Return the [X, Y] coordinate for the center point of the cell that contains the specified text.  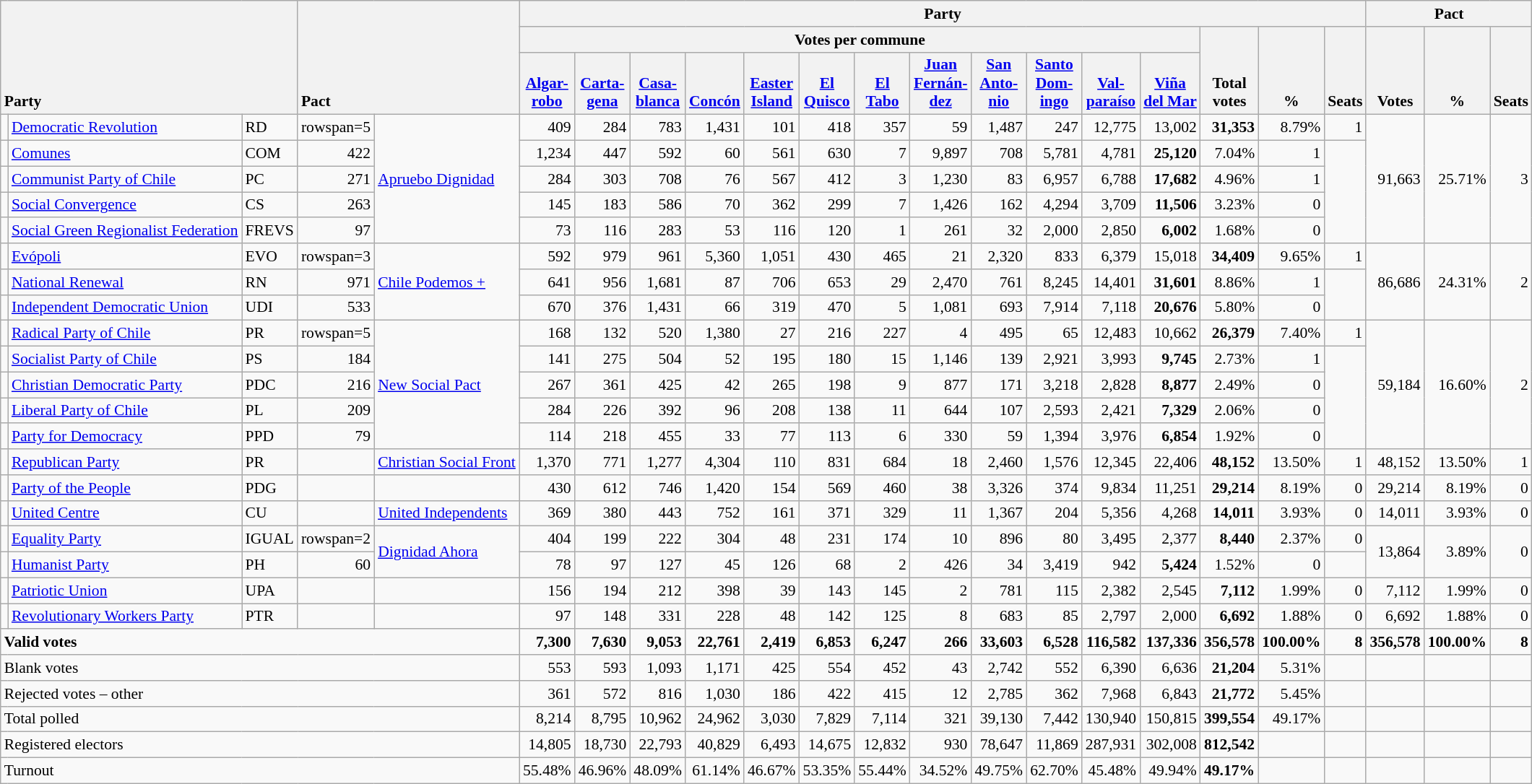
266 [940, 643]
3,419 [1055, 565]
126 [771, 565]
1.68% [1229, 231]
Comunes [125, 154]
143 [828, 591]
1,394 [1055, 437]
PDG [270, 488]
3,326 [998, 488]
329 [883, 513]
7,630 [602, 643]
174 [883, 539]
209 [336, 411]
114 [548, 437]
7,914 [1055, 308]
PH [270, 565]
150,815 [1170, 719]
9 [883, 385]
107 [998, 411]
Evópoli [125, 256]
8,214 [548, 719]
18 [940, 462]
3,218 [1055, 385]
8,877 [1170, 385]
971 [336, 282]
Turnout [260, 771]
Socialist Party of Chile [125, 360]
53 [715, 231]
684 [883, 462]
271 [336, 179]
Chile Podemos + [446, 282]
116,582 [1111, 643]
25.71% [1458, 179]
2,419 [771, 643]
127 [657, 565]
1,230 [940, 179]
4 [940, 334]
9,897 [940, 154]
520 [657, 334]
PPD [270, 437]
302,008 [1170, 745]
247 [1055, 128]
FREVS [270, 231]
UDI [270, 308]
287,931 [1111, 745]
4.96% [1229, 179]
2,470 [940, 282]
20,676 [1170, 308]
156 [548, 591]
Equality Party [125, 539]
979 [602, 256]
rowspan=3 [336, 256]
641 [548, 282]
16.60% [1458, 385]
27 [771, 334]
7,829 [828, 719]
43 [940, 668]
2.37% [1291, 539]
29 [883, 282]
299 [828, 205]
Dignidad Ahora [446, 552]
495 [998, 334]
1,081 [940, 308]
12,832 [883, 745]
1.52% [1229, 565]
21 [940, 256]
303 [602, 179]
781 [998, 591]
2.73% [1229, 360]
Votes per commune [860, 40]
7,118 [1111, 308]
Social Convergence [125, 205]
49.75% [998, 771]
1,171 [715, 668]
1,576 [1055, 462]
110 [771, 462]
761 [998, 282]
2.49% [1229, 385]
Republican Party [125, 462]
77 [771, 437]
12,483 [1111, 334]
14,401 [1111, 282]
48.09% [657, 771]
76 [715, 179]
24.31% [1458, 282]
70 [715, 205]
142 [828, 617]
31,353 [1229, 128]
SanAnto-nio [998, 84]
Christian Democratic Party [125, 385]
222 [657, 539]
693 [998, 308]
Total polled [260, 719]
130,940 [1111, 719]
Social Green Regionalist Federation [125, 231]
812,542 [1229, 745]
79 [336, 437]
137,336 [1170, 643]
6,843 [1170, 694]
561 [771, 154]
14,675 [828, 745]
Carta-gena [602, 84]
80 [1055, 539]
PDC [270, 385]
6,854 [1170, 437]
New Social Pact [446, 385]
Independent Democratic Union [125, 308]
956 [602, 282]
ElQuisco [828, 84]
644 [940, 411]
12,345 [1111, 462]
6,788 [1111, 179]
3.23% [1229, 205]
Rejected votes – other [260, 694]
392 [657, 411]
22,793 [657, 745]
91,663 [1395, 179]
470 [828, 308]
12,775 [1111, 128]
161 [771, 513]
Liberal Party of Chile [125, 411]
415 [883, 694]
18,730 [602, 745]
6,390 [1111, 668]
2,850 [1111, 231]
5,356 [1111, 513]
52 [715, 360]
412 [828, 179]
141 [548, 360]
283 [657, 231]
304 [715, 539]
426 [940, 565]
183 [602, 205]
612 [602, 488]
Humanist Party [125, 565]
186 [771, 694]
204 [1055, 513]
15,018 [1170, 256]
194 [602, 591]
1,380 [715, 334]
553 [548, 668]
3,709 [1111, 205]
3.89% [1458, 552]
21,204 [1229, 668]
55.48% [548, 771]
833 [1055, 256]
371 [828, 513]
Val-paraíso [1111, 84]
11,506 [1170, 205]
Algar-robo [548, 84]
6,247 [883, 643]
UPA [270, 591]
154 [771, 488]
5.31% [1291, 668]
226 [602, 411]
1,051 [771, 256]
2,785 [998, 694]
171 [998, 385]
IGUAL [270, 539]
Revolutionary Workers Party [125, 617]
120 [828, 231]
452 [883, 668]
1,420 [715, 488]
13,002 [1170, 128]
569 [828, 488]
2,382 [1111, 591]
24,962 [715, 719]
6,379 [1111, 256]
10 [940, 539]
9,834 [1111, 488]
9.65% [1291, 256]
319 [771, 308]
2,593 [1055, 411]
115 [1055, 591]
Registered electors [260, 745]
567 [771, 179]
218 [602, 437]
85 [1055, 617]
3,495 [1111, 539]
5,360 [715, 256]
62.70% [1055, 771]
1,030 [715, 694]
7,300 [548, 643]
JuanFernán-dez [940, 84]
1,367 [998, 513]
7,329 [1170, 411]
443 [657, 513]
533 [336, 308]
231 [828, 539]
399,554 [1229, 719]
683 [998, 617]
Viñadel Mar [1170, 84]
RN [270, 282]
101 [771, 128]
2,460 [998, 462]
73 [548, 231]
896 [998, 539]
148 [602, 617]
746 [657, 488]
455 [657, 437]
34 [998, 565]
4,294 [1055, 205]
418 [828, 128]
8,795 [602, 719]
Casa-blanca [657, 84]
Party of the People [125, 488]
374 [1055, 488]
Votes [1395, 71]
1,277 [657, 462]
961 [657, 256]
17,682 [1170, 179]
586 [657, 205]
2,828 [1111, 385]
162 [998, 205]
139 [998, 360]
2,377 [1170, 539]
78 [548, 565]
1,093 [657, 668]
45.48% [1111, 771]
65 [1055, 334]
7,114 [883, 719]
572 [602, 694]
942 [1111, 565]
369 [548, 513]
409 [548, 128]
PC [270, 179]
321 [940, 719]
8.79% [1291, 128]
5,424 [1170, 565]
11,869 [1055, 745]
7.40% [1291, 334]
831 [828, 462]
96 [715, 411]
706 [771, 282]
RD [270, 128]
15 [883, 360]
87 [715, 282]
398 [715, 591]
10,962 [657, 719]
2,797 [1111, 617]
376 [602, 308]
554 [828, 668]
208 [771, 411]
United Centre [125, 513]
653 [828, 282]
6,493 [771, 745]
Patriotic Union [125, 591]
4,781 [1111, 154]
6,528 [1055, 643]
7,968 [1111, 694]
22,406 [1170, 462]
Christian Social Front [446, 462]
42 [715, 385]
PTR [270, 617]
61.14% [715, 771]
46.67% [771, 771]
593 [602, 668]
6,002 [1170, 231]
504 [657, 360]
113 [828, 437]
1,370 [548, 462]
227 [883, 334]
8.86% [1229, 282]
195 [771, 360]
66 [715, 308]
460 [883, 488]
7.04% [1229, 154]
EVO [270, 256]
Totalvotes [1229, 71]
212 [657, 591]
2,545 [1170, 591]
Radical Party of Chile [125, 334]
United Independents [446, 513]
EasterIsland [771, 84]
PS [270, 360]
3,976 [1111, 437]
45 [715, 565]
CS [270, 205]
ElTabo [883, 84]
4,304 [715, 462]
783 [657, 128]
25,120 [1170, 154]
Communist Party of Chile [125, 179]
31,601 [1170, 282]
22,761 [715, 643]
3,993 [1111, 360]
630 [828, 154]
8,440 [1229, 539]
40,829 [715, 745]
125 [883, 617]
32 [998, 231]
2,921 [1055, 360]
752 [715, 513]
2.06% [1229, 411]
168 [548, 334]
6 [883, 437]
Valid votes [260, 643]
7,442 [1055, 719]
357 [883, 128]
Blank votes [260, 668]
330 [940, 437]
6,636 [1170, 668]
380 [602, 513]
SantoDom-ingo [1055, 84]
83 [998, 179]
Democratic Revolution [125, 128]
404 [548, 539]
rowspan=2 [336, 539]
COM [270, 154]
78,647 [998, 745]
10,662 [1170, 334]
34,409 [1229, 256]
265 [771, 385]
21,772 [1229, 694]
Apruebo Dignidad [446, 179]
PL [270, 411]
184 [336, 360]
771 [602, 462]
2,421 [1111, 411]
5 [883, 308]
930 [940, 745]
267 [548, 385]
877 [940, 385]
5.80% [1229, 308]
1,681 [657, 282]
1.92% [1229, 437]
8,245 [1055, 282]
34.52% [940, 771]
263 [336, 205]
13,864 [1395, 552]
2,320 [998, 256]
Party for Democracy [125, 437]
1,234 [548, 154]
49.94% [1170, 771]
46.96% [602, 771]
39 [771, 591]
816 [657, 694]
261 [940, 231]
9,053 [657, 643]
6,957 [1055, 179]
132 [602, 334]
14,805 [548, 745]
552 [1055, 668]
11,251 [1170, 488]
4,268 [1170, 513]
59,184 [1395, 385]
1,426 [940, 205]
1,487 [998, 128]
331 [657, 617]
3,030 [771, 719]
6,853 [828, 643]
12 [940, 694]
39,130 [998, 719]
5.45% [1291, 694]
9,745 [1170, 360]
670 [548, 308]
138 [828, 411]
33 [715, 437]
55.44% [883, 771]
National Renewal [125, 282]
1,146 [940, 360]
86,686 [1395, 282]
Concón [715, 84]
33,603 [998, 643]
2,742 [998, 668]
180 [828, 360]
198 [828, 385]
CU [270, 513]
5,781 [1055, 154]
26,379 [1229, 334]
447 [602, 154]
228 [715, 617]
53.35% [828, 771]
275 [602, 360]
68 [828, 565]
465 [883, 256]
38 [940, 488]
199 [602, 539]
